Provide the (X, Y) coordinate of the cell's center where the given text is located.  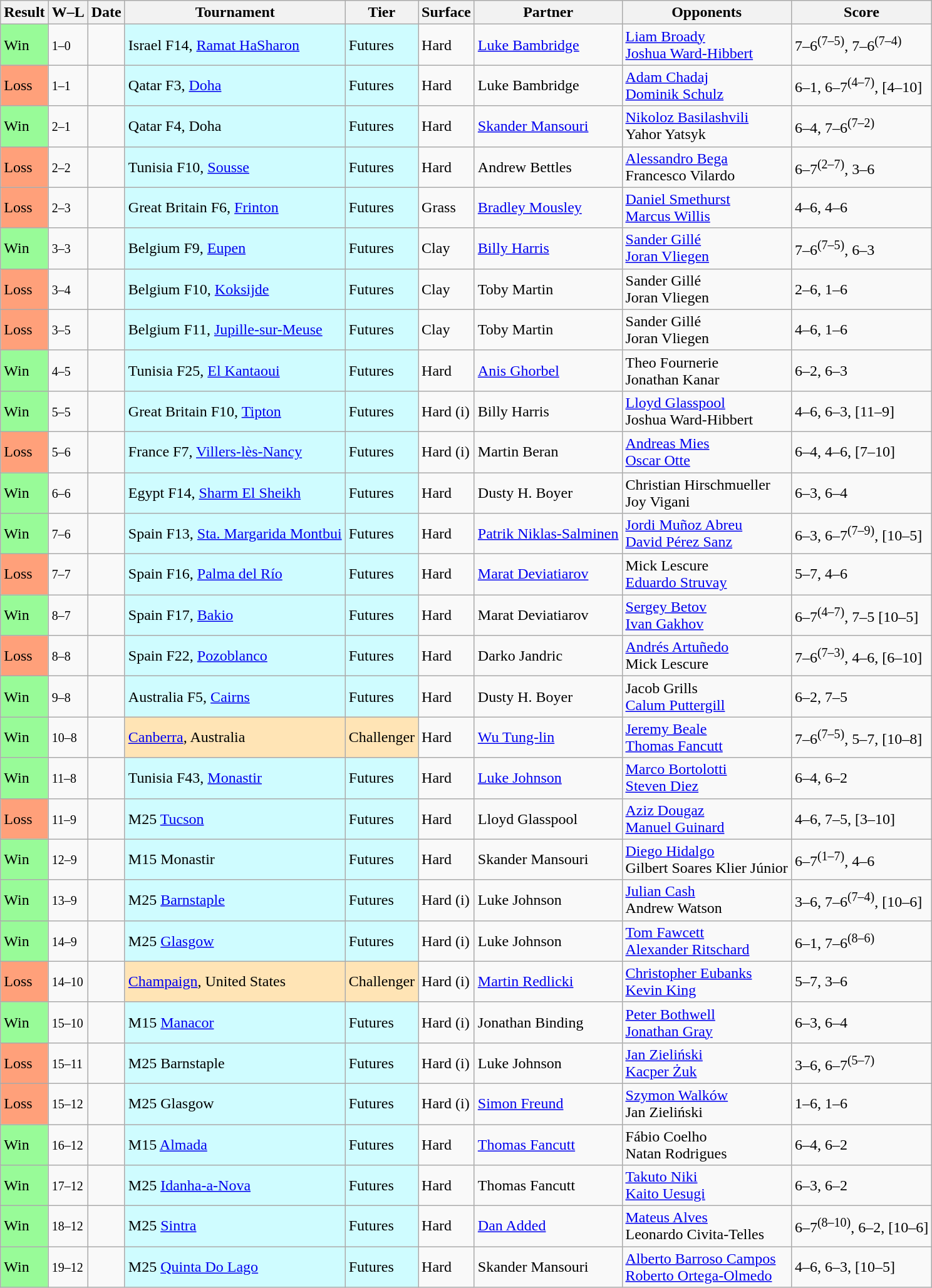
Adam Chadaj Dominik Schulz (707, 85)
Grass (447, 208)
13–9 (68, 900)
M25 Sintra (235, 1226)
3–6, 7–6(7–4), [10–6] (861, 900)
Aziz Dougaz Manuel Guinard (707, 819)
Alessandro Bega Francesco Vilardo (707, 167)
6–3, 6–2 (861, 1186)
Sergey Betov Ivan Gakhov (707, 615)
W–L (68, 13)
Nikoloz Basilashvili Yahor Yatsyk (707, 126)
1–1 (68, 85)
Lloyd Glasspool (548, 819)
Mick Lescure Eduardo Struvay (707, 575)
2–6, 1–6 (861, 289)
Dan Added (548, 1226)
7–6 (68, 533)
Partner (548, 13)
6–2, 7–5 (861, 696)
Andreas Mies Oscar Otte (707, 452)
6–1, 6–7(4–7), [4–10] (861, 85)
Canberra, Australia (235, 738)
Qatar F4, Doha (235, 126)
3–6, 6–7(5–7) (861, 1063)
Jan Zieliński Kacper Żuk (707, 1063)
3–3 (68, 248)
Alberto Barroso Campos Roberto Ortega-Olmedo (707, 1267)
17–12 (68, 1186)
4–6, 1–6 (861, 329)
Martin Beran (548, 452)
Surface (447, 13)
Patrik Niklas-Salminen (548, 533)
Tunisia F25, El Kantaoui (235, 371)
6–7(8–10), 6–2, [10–6] (861, 1226)
Darko Jandric (548, 656)
2–1 (68, 126)
4–5 (68, 371)
M15 Manacor (235, 1022)
15–10 (68, 1022)
Simon Freund (548, 1103)
Takuto Niki Kaito Uesugi (707, 1186)
Andrés Artuñedo Mick Lescure (707, 656)
Mateus Alves Leonardo Civita-Telles (707, 1226)
Marco Bortolotti Steven Diez (707, 778)
M25 Idanha-a-Nova (235, 1186)
Jacob Grills Calum Puttergill (707, 696)
Bradley Mousley (548, 208)
M25 Quinta Do Lago (235, 1267)
14–9 (68, 940)
6–7(1–7), 4–6 (861, 859)
Andrew Bettles (548, 167)
Qatar F3, Doha (235, 85)
8–7 (68, 615)
5–7, 4–6 (861, 575)
M15 Almada (235, 1145)
Spain F22, Pozoblanco (235, 656)
7–6(7–5), 6–3 (861, 248)
11–8 (68, 778)
4–6, 7–5, [3–10] (861, 819)
France F7, Villers-lès-Nancy (235, 452)
Score (861, 13)
Great Britain F6, Frinton (235, 208)
6–4, 7–6(7–2) (861, 126)
3–5 (68, 329)
Spain F13, Sta. Margarida Montbui (235, 533)
6–2, 6–3 (861, 371)
Belgium F11, Jupille-sur-Meuse (235, 329)
7–6(7–5), 7–6(7–4) (861, 45)
6–3, 6–7(7–9), [10–5] (861, 533)
Jonathan Binding (548, 1022)
Tournament (235, 13)
Tom Fawcett Alexander Ritschard (707, 940)
7–7 (68, 575)
1–6, 1–6 (861, 1103)
1–0 (68, 45)
Date (106, 13)
Belgium F9, Eupen (235, 248)
9–8 (68, 696)
14–10 (68, 982)
6–1, 7–6(8–6) (861, 940)
4–6, 6–3, [10–5] (861, 1267)
Liam Broady Joshua Ward-Hibbert (707, 45)
6–6 (68, 492)
7–6(7–3), 4–6, [6–10] (861, 656)
Peter Bothwell Jonathan Gray (707, 1022)
Martin Redlicki (548, 982)
Great Britain F10, Tipton (235, 411)
Theo Fournerie Jonathan Kanar (707, 371)
6–4, 4–6, [7–10] (861, 452)
19–12 (68, 1267)
Spain F16, Palma del Río (235, 575)
Egypt F14, Sharm El Sheikh (235, 492)
Wu Tung-lin (548, 738)
Daniel Smethurst Marcus Willis (707, 208)
6–7(4–7), 7–5 [10–5] (861, 615)
12–9 (68, 859)
Tunisia F43, Monastir (235, 778)
M15 Monastir (235, 859)
Fábio Coelho Natan Rodrigues (707, 1145)
3–4 (68, 289)
Tier (381, 13)
Christian Hirschmueller Joy Vigani (707, 492)
M25 Tucson (235, 819)
Anis Ghorbel (548, 371)
10–8 (68, 738)
18–12 (68, 1226)
7–6(7–5), 5–7, [10–8] (861, 738)
Jeremy Beale Thomas Fancutt (707, 738)
15–12 (68, 1103)
Result (24, 13)
Julian Cash Andrew Watson (707, 900)
5–6 (68, 452)
11–9 (68, 819)
Szymon Walków Jan Zieliński (707, 1103)
Tunisia F10, Sousse (235, 167)
Champaign, United States (235, 982)
Belgium F10, Koksijde (235, 289)
Opponents (707, 13)
5–7, 3–6 (861, 982)
6–7(2–7), 3–6 (861, 167)
Lloyd Glasspool Joshua Ward-Hibbert (707, 411)
Israel F14, Ramat HaSharon (235, 45)
4–6, 4–6 (861, 208)
4–6, 6–3, [11–9] (861, 411)
2–3 (68, 208)
Christopher Eubanks Kevin King (707, 982)
Jordi Muñoz Abreu David Pérez Sanz (707, 533)
8–8 (68, 656)
Spain F17, Bakio (235, 615)
Diego Hidalgo Gilbert Soares Klier Júnior (707, 859)
2–2 (68, 167)
Australia F5, Cairns (235, 696)
15–11 (68, 1063)
16–12 (68, 1145)
5–5 (68, 411)
